Find where the given text appears and provide that cell's center as [X, Y] coordinate. 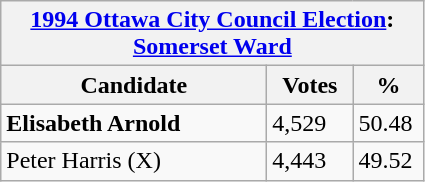
Votes [310, 85]
Candidate [134, 85]
Elisabeth Arnold [134, 123]
4,443 [310, 161]
50.48 [388, 123]
Peter Harris (X) [134, 161]
1994 Ottawa City Council Election: Somerset Ward [212, 34]
4,529 [310, 123]
49.52 [388, 161]
% [388, 85]
